For the text-containing cell, return its midpoint in (x, y) coordinate format. 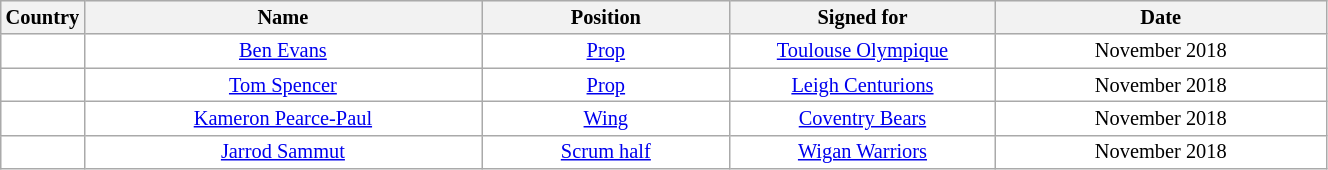
Kameron Pearce-Paul (283, 118)
Date (1160, 17)
Name (283, 17)
Leigh Centurions (862, 85)
Tom Spencer (283, 85)
Coventry Bears (862, 118)
Position (606, 17)
Jarrod Sammut (283, 152)
Country (42, 17)
Wing (606, 118)
Wigan Warriors (862, 152)
Toulouse Olympique (862, 51)
Ben Evans (283, 51)
Signed for (862, 17)
Scrum half (606, 152)
